Return the (x, y) coordinate for the center point of the cell that contains the specified text.  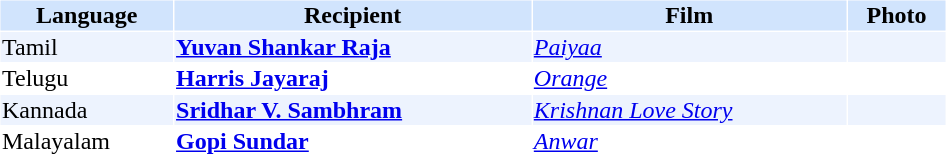
Orange (689, 79)
Harris Jayaraj (353, 79)
Sridhar V. Sambhram (353, 110)
Film (689, 15)
Tamil (86, 47)
Language (86, 15)
Kannada (86, 110)
Recipient (353, 15)
Telugu (86, 79)
Yuvan Shankar Raja (353, 47)
Paiyaa (689, 47)
Photo (896, 15)
Krishnan Love Story (689, 110)
